For the text-containing cell, return its midpoint in [X, Y] coordinate format. 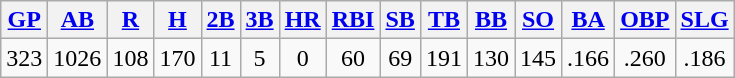
BA [588, 20]
145 [538, 58]
.260 [645, 58]
H [178, 20]
3B [260, 20]
191 [444, 58]
HR [302, 20]
.186 [704, 58]
170 [178, 58]
BB [490, 20]
5 [260, 58]
60 [353, 58]
11 [220, 58]
SLG [704, 20]
SB [400, 20]
.166 [588, 58]
SO [538, 20]
69 [400, 58]
2B [220, 20]
R [130, 20]
323 [24, 58]
TB [444, 20]
108 [130, 58]
130 [490, 58]
1026 [78, 58]
AB [78, 20]
OBP [645, 20]
0 [302, 58]
GP [24, 20]
RBI [353, 20]
